Determine the [X, Y] coordinate at the center of the cell enclosing the given text.  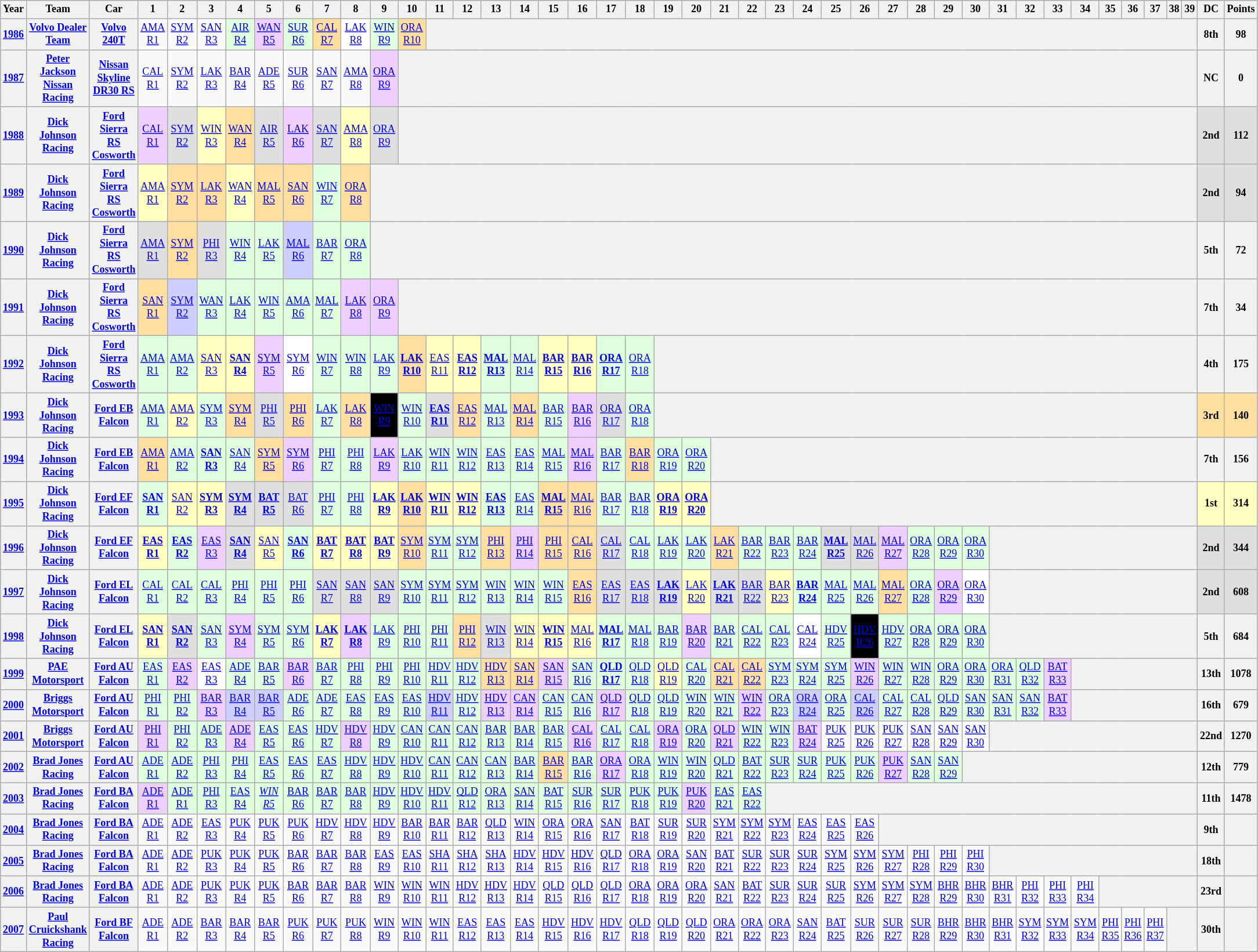
314 [1241, 504]
SANR5 [269, 548]
LAKR4 [240, 307]
SYMR28 [921, 892]
SHAR13 [496, 861]
779 [1241, 768]
QLDR20 [696, 929]
QLDR32 [1030, 674]
MALR17 [612, 636]
29 [948, 9]
2004 [14, 830]
BATR24 [808, 736]
PAE Motorsport [58, 674]
23rd [1212, 892]
PHIR28 [921, 861]
WINR19 [668, 768]
SANR16 [583, 674]
AIRR5 [269, 136]
608 [1241, 592]
SANR20 [696, 861]
CALR21 [724, 674]
ORAR16 [583, 830]
BARR19 [668, 636]
1990 [14, 251]
PHIR29 [948, 861]
BATR25 [836, 929]
31 [1003, 9]
1078 [1241, 674]
CALR28 [921, 705]
BARR13 [496, 736]
WINR8 [356, 364]
SYMR34 [1085, 929]
2005 [14, 861]
7 [327, 9]
PUKR7 [327, 929]
EASR8 [356, 705]
9th [1212, 830]
23 [780, 9]
1989 [14, 193]
32 [1030, 9]
WINR21 [724, 705]
140 [1241, 415]
ORAR10 [412, 34]
QLDR12 [467, 798]
CALR2 [182, 592]
13th [1212, 674]
ORAR13 [496, 798]
SURR27 [894, 929]
21 [724, 9]
156 [1241, 459]
684 [1241, 636]
CALR3 [211, 592]
WINR27 [894, 674]
ORAR25 [836, 705]
SYMR32 [1030, 929]
Volvo Dealer Team [58, 34]
1986 [14, 34]
22nd [1212, 736]
17 [612, 9]
37 [1156, 9]
22 [752, 9]
3 [211, 9]
98 [1241, 34]
2001 [14, 736]
36 [1133, 9]
Nissan Skyline DR30 RS [114, 79]
1998 [14, 636]
SYMR24 [808, 674]
1999 [14, 674]
EASR22 [752, 798]
5 [269, 9]
PUKR18 [639, 798]
25 [836, 9]
14 [525, 9]
SANR31 [1003, 705]
2000 [14, 705]
WINR23 [780, 736]
BARR21 [724, 636]
1987 [14, 79]
1478 [1241, 798]
ADER7 [327, 705]
PHIR9 [384, 674]
18th [1212, 861]
AIRR4 [240, 34]
EASR25 [836, 830]
EASR21 [724, 798]
PHIR34 [1085, 892]
BATR9 [384, 548]
39 [1190, 9]
MALR7 [327, 307]
PUKR8 [356, 929]
19 [668, 9]
MALR5 [269, 193]
ORAR21 [724, 929]
1 [153, 9]
PHIR12 [467, 636]
Team [58, 9]
BATR18 [639, 830]
1270 [1241, 736]
QLDR15 [554, 892]
94 [1241, 193]
PHIR11 [440, 636]
LAKR5 [269, 251]
BATR5 [269, 504]
WANR5 [269, 34]
SURR16 [583, 798]
PHIR30 [976, 861]
SHAR12 [467, 861]
2 [182, 9]
PUKR19 [668, 798]
BATR21 [724, 861]
33 [1058, 9]
679 [1241, 705]
HDVR17 [612, 929]
SANR24 [808, 929]
SANR21 [724, 892]
ADER6 [298, 705]
EASR24 [808, 830]
BATR8 [356, 548]
Car [114, 9]
BARR12 [467, 830]
18 [639, 9]
1997 [14, 592]
CALR27 [894, 705]
8 [356, 9]
PUKR20 [696, 798]
SANR15 [554, 674]
38 [1174, 9]
1st [1212, 504]
PHIR36 [1133, 929]
SURR20 [696, 830]
CANR13 [496, 768]
ORAR24 [808, 705]
CALR26 [865, 705]
CALR20 [696, 674]
72 [1241, 251]
6 [298, 9]
WINR3 [211, 136]
CANR15 [554, 705]
HDVR25 [836, 636]
16 [583, 9]
SANR32 [1030, 705]
SURR22 [752, 861]
ORAR22 [752, 929]
PHIR14 [525, 548]
Ford BF Falcon [114, 929]
12 [467, 9]
EASR4 [240, 798]
SURR26 [865, 929]
EASR17 [612, 592]
0 [1241, 79]
4th [1212, 364]
35 [1111, 9]
HDVR27 [894, 636]
2002 [14, 768]
SYMR22 [752, 830]
175 [1241, 364]
EASR26 [865, 830]
LAKR6 [298, 136]
SYMR33 [1058, 929]
WINR28 [921, 674]
PHIR32 [1030, 892]
BATR15 [554, 798]
HDVR26 [865, 636]
20 [696, 9]
BATR7 [327, 548]
SURR28 [921, 929]
1996 [14, 548]
PHIR33 [1058, 892]
1988 [14, 136]
SANR9 [384, 592]
MALR6 [298, 251]
QLDR16 [583, 892]
11th [1212, 798]
1994 [14, 459]
ORAR15 [554, 830]
24 [808, 9]
ADER3 [211, 736]
BARR20 [696, 636]
CANR14 [525, 705]
Year [14, 9]
SURR25 [836, 892]
16th [1212, 705]
CANR16 [583, 705]
WINR4 [240, 251]
CALR24 [808, 636]
Paul Cruickshank Racing [58, 929]
Volvo 240T [114, 34]
15 [554, 9]
DC [1212, 9]
2007 [14, 929]
8th [1212, 34]
PHIR15 [554, 548]
NC [1212, 79]
SHAR11 [440, 861]
PHIR35 [1111, 929]
WINR26 [865, 674]
27 [894, 9]
2006 [14, 892]
9 [384, 9]
PHIR13 [496, 548]
30 [976, 9]
PHIR37 [1156, 929]
BARR10 [412, 830]
SANR8 [356, 592]
WANR3 [211, 307]
10 [412, 9]
EASR16 [583, 592]
EASR18 [639, 592]
Peter Jackson Nissan Racing [58, 79]
1992 [14, 364]
CANR10 [412, 736]
12th [1212, 768]
ADER5 [269, 79]
26 [865, 9]
CALR23 [780, 636]
MALR18 [639, 636]
SYMR21 [724, 830]
11 [440, 9]
BARR11 [440, 830]
Points [1241, 9]
3rd [1212, 415]
SURR19 [668, 830]
30th [1212, 929]
SURR17 [612, 798]
ORAR31 [1003, 674]
BATR6 [298, 504]
2003 [14, 798]
CALR7 [327, 34]
112 [1241, 136]
13 [496, 9]
4 [240, 9]
1995 [14, 504]
AMAR6 [298, 307]
EASR7 [327, 768]
1991 [14, 307]
1993 [14, 415]
SANR17 [612, 830]
28 [921, 9]
344 [1241, 548]
QLDR29 [948, 705]
QLDR13 [496, 830]
